Capture the cell that displays the provided text and extract its (x, y) central coordinate. 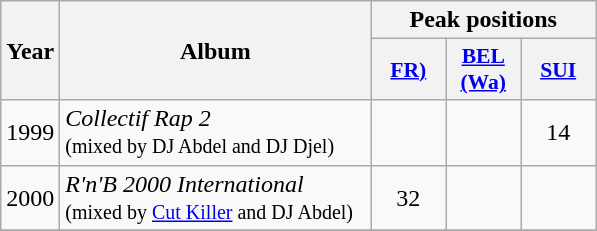
Peak positions (484, 20)
2000 (30, 198)
FR) (408, 70)
14 (558, 132)
1999 (30, 132)
BEL (Wa) (484, 70)
R'n'B 2000 International (mixed by Cut Killer and DJ Abdel) (216, 198)
Album (216, 50)
Year (30, 50)
Collectif Rap 2 (mixed by DJ Abdel and DJ Djel) (216, 132)
SUI (558, 70)
32 (408, 198)
